Detect which cell encompasses the target text, then output its [X, Y] center coordinate. 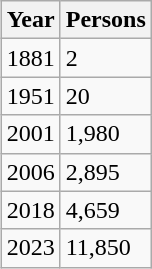
1951 [30, 96]
2001 [30, 134]
1881 [30, 58]
20 [106, 96]
4,659 [106, 210]
Persons [106, 20]
1,980 [106, 134]
Year [30, 20]
2006 [30, 172]
2023 [30, 248]
2 [106, 58]
11,850 [106, 248]
2018 [30, 210]
2,895 [106, 172]
